Extract the (x, y) coordinate from the center of the cell holding the provided text.  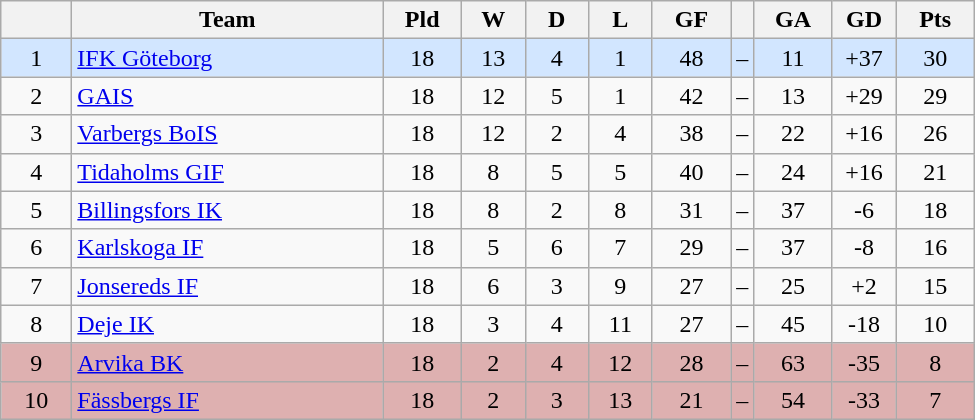
-8 (864, 248)
25 (794, 286)
63 (794, 362)
30 (936, 58)
Fässbergs IF (228, 400)
31 (692, 210)
22 (794, 134)
+2 (864, 286)
-35 (864, 362)
+37 (864, 58)
Varbergs BoIS (228, 134)
45 (794, 324)
Karlskoga IF (228, 248)
Billingsfors IK (228, 210)
24 (794, 172)
48 (692, 58)
GF (692, 20)
GAIS (228, 96)
Jonsereds IF (228, 286)
+29 (864, 96)
IFK Göteborg (228, 58)
-6 (864, 210)
Pld (422, 20)
-18 (864, 324)
38 (692, 134)
15 (936, 286)
Arvika BK (228, 362)
L (621, 20)
Pts (936, 20)
GD (864, 20)
28 (692, 362)
26 (936, 134)
40 (692, 172)
Tidaholms GIF (228, 172)
GA (794, 20)
54 (794, 400)
Deje IK (228, 324)
D (557, 20)
-33 (864, 400)
16 (936, 248)
Team (228, 20)
W (493, 20)
42 (692, 96)
